Extract the [x, y] coordinate from the center of the cell holding the provided text.  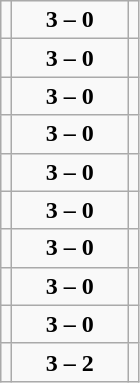
3 – 2 [70, 362]
